Output the [X, Y] coordinate of the center of the cell containing the given text.  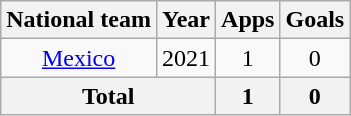
Mexico [79, 58]
Year [186, 20]
National team [79, 20]
Total [108, 96]
Apps [248, 20]
2021 [186, 58]
Goals [315, 20]
